Extract the (X, Y) coordinate from the center of the cell holding the provided text.  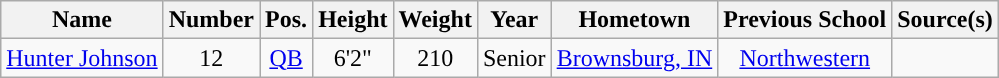
Number (211, 20)
Hometown (634, 20)
Brownsburg, IN (634, 58)
Name (82, 20)
Hunter Johnson (82, 58)
Source(s) (946, 20)
210 (435, 58)
Senior (514, 58)
Previous School (805, 20)
Weight (435, 20)
12 (211, 58)
6'2" (353, 58)
Northwestern (805, 58)
Pos. (286, 20)
Year (514, 20)
QB (286, 58)
Height (353, 20)
